Pinpoint the cell where the given text exists, returning its [x, y] midpoint coordinate. 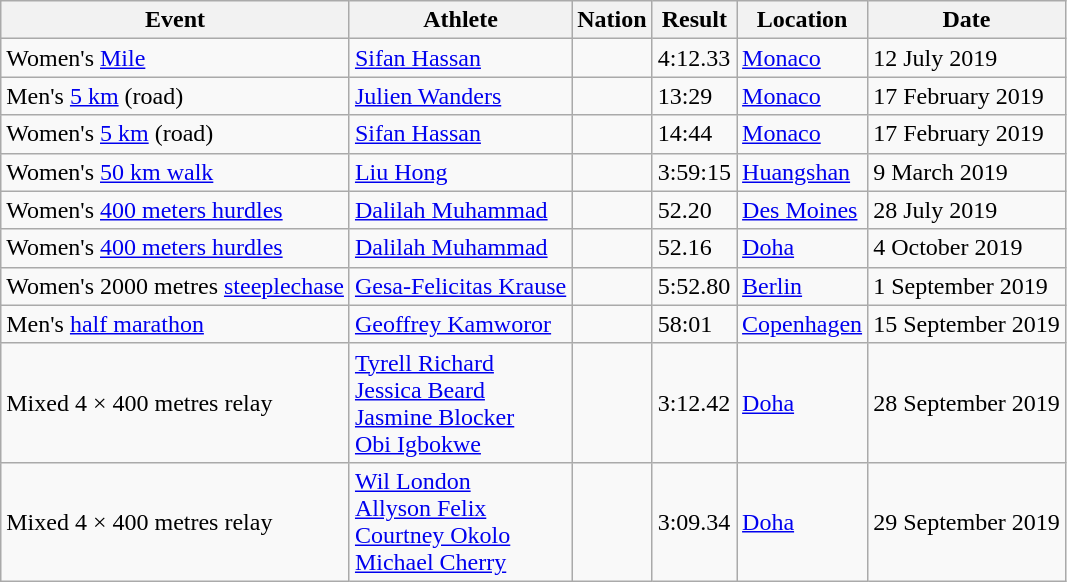
Copenhagen [802, 324]
29 September 2019 [967, 522]
15 September 2019 [967, 324]
Berlin [802, 286]
Men's half marathon [176, 324]
3:59:15 [694, 172]
4:12.33 [694, 58]
Date [967, 20]
Women's Mile [176, 58]
Huangshan [802, 172]
28 July 2019 [967, 210]
Event [176, 20]
52.20 [694, 210]
5:52.80 [694, 286]
Geoffrey Kamworor [460, 324]
13:29 [694, 96]
4 October 2019 [967, 248]
Result [694, 20]
Women's 5 km (road) [176, 134]
Tyrell RichardJessica BeardJasmine BlockerObi Igbokwe [460, 402]
58:01 [694, 324]
Women's 50 km walk [176, 172]
Liu Hong [460, 172]
Gesa-Felicitas Krause [460, 286]
Location [802, 20]
3:09.34 [694, 522]
14:44 [694, 134]
9 March 2019 [967, 172]
28 September 2019 [967, 402]
Wil LondonAllyson FelixCourtney OkoloMichael Cherry [460, 522]
Athlete [460, 20]
Julien Wanders [460, 96]
Nation [612, 20]
Women's 2000 metres steeplechase [176, 286]
12 July 2019 [967, 58]
3:12.42 [694, 402]
Des Moines [802, 210]
Men's 5 km (road) [176, 96]
52.16 [694, 248]
1 September 2019 [967, 286]
